Return (x, y) of the center of cell containing provided text 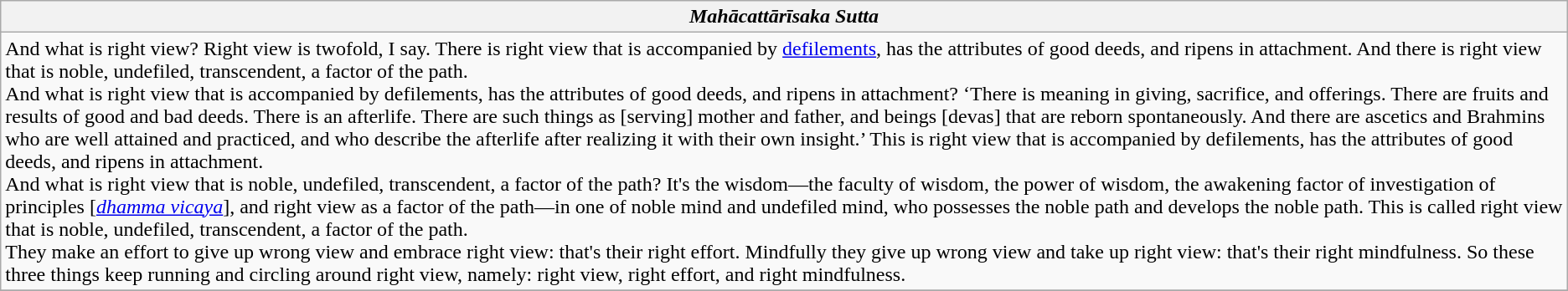
Mahācattārīsaka Sutta (784, 17)
